Output the (x, y) coordinate of the center of the cell containing the given text.  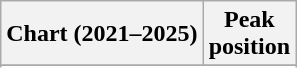
Chart (2021–2025) (102, 34)
Peakposition (249, 34)
